Return (X, Y) of the center of cell containing provided text 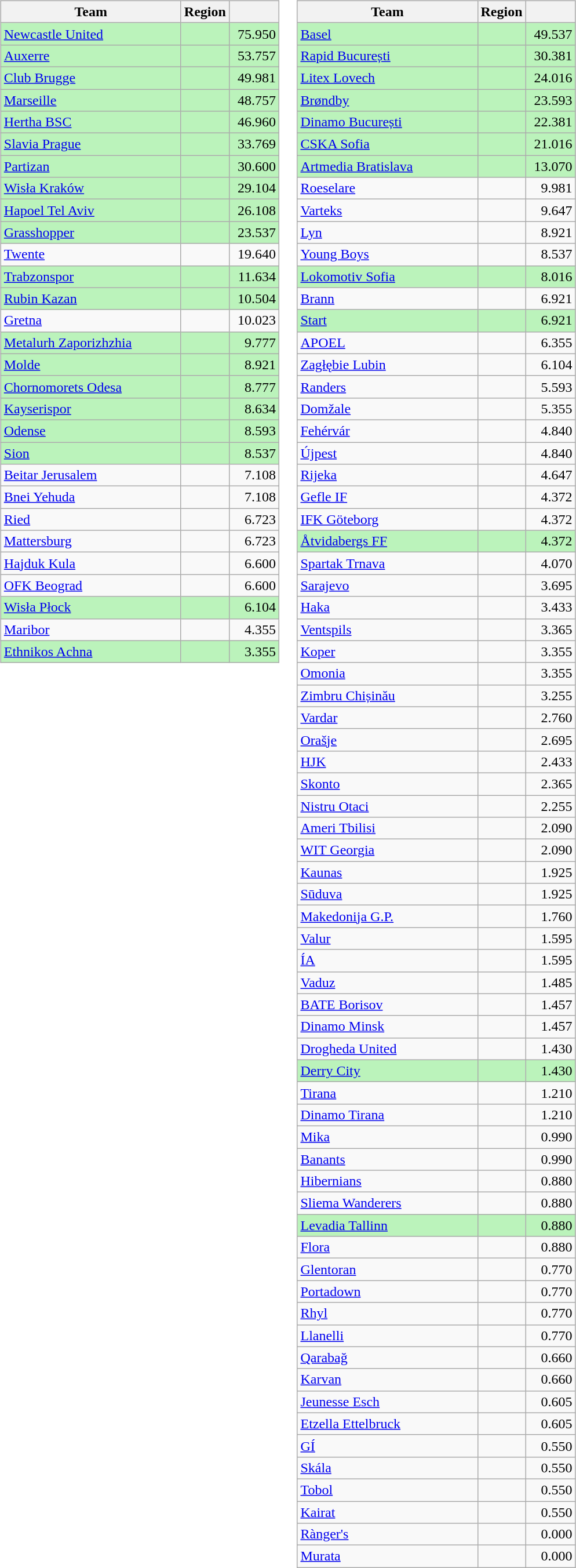
30.600 (254, 166)
Llanelli (387, 1336)
Ameri Tbilisi (387, 828)
Artmedia Bratislava (387, 166)
Twente (90, 254)
Levadia Tallinn (387, 1225)
Banants (387, 1159)
23.593 (551, 100)
Litex Lovech (387, 78)
26.108 (254, 210)
2.255 (551, 806)
Sūduva (387, 894)
Auxerre (90, 56)
6.355 (551, 343)
Wisła Płock (90, 607)
Club Brugge (90, 78)
Hertha BSC (90, 122)
Bnei Yehuda (90, 497)
Brøndby (387, 100)
BATE Borisov (387, 1005)
Metalurh Zaporizhzhia (90, 343)
CSKA Sofia (387, 144)
IFK Göteborg (387, 519)
48.757 (254, 100)
49.537 (551, 34)
Glentoran (387, 1269)
2.365 (551, 784)
Lyn (387, 232)
Dinamo Minsk (387, 1027)
Marseille (90, 100)
Beitar Jerusalem (90, 475)
Hapoel Tel Aviv (90, 210)
ÍA (387, 961)
5.593 (551, 387)
23.537 (254, 232)
Jeunesse Esch (387, 1402)
Ventspils (387, 630)
Vaduz (387, 983)
Rhyl (387, 1314)
Orašje (387, 740)
Skála (387, 1468)
Kairat (387, 1512)
Zimbru Chișinău (387, 696)
Tobol (387, 1490)
3.365 (551, 630)
Rubin Kazan (90, 299)
Tirana (387, 1093)
Újpest (387, 453)
Varteks (387, 210)
10.023 (254, 321)
Gefle IF (387, 497)
Mika (387, 1137)
Derry City (387, 1071)
Kayserispor (90, 409)
4.070 (551, 563)
9.981 (551, 188)
2.433 (551, 762)
Lokomotiv Sofia (387, 277)
2.695 (551, 740)
Zagłębie Lubin (387, 365)
Nistru Otaci (387, 806)
Chornomorets Odesa (90, 387)
Young Boys (387, 254)
GÍ (387, 1446)
10.504 (254, 299)
OFK Beograd (90, 585)
Dinamo Tirana (387, 1115)
Qarabağ (387, 1358)
46.960 (254, 122)
Koper (387, 652)
8.016 (551, 277)
Molde (90, 365)
Portadown (387, 1291)
Spartak Trnava (387, 563)
1.760 (551, 916)
Etzella Ettelbruck (387, 1424)
Trabzonspor (90, 277)
3.255 (551, 696)
Sliema Wanderers (387, 1203)
Maribor (90, 630)
Valur (387, 938)
Drogheda United (387, 1049)
Murata (387, 1556)
22.381 (551, 122)
Hibernians (387, 1181)
Makedonija G.P. (387, 916)
Omonia (387, 674)
21.016 (551, 144)
APOEL (387, 343)
Sion (90, 453)
Mattersburg (90, 541)
Slavia Prague (90, 144)
Skonto (387, 784)
Åtvidabergs FF (387, 541)
Kaunas (387, 872)
30.381 (551, 56)
19.640 (254, 254)
Randers (387, 387)
Start (387, 321)
9.777 (254, 343)
4.355 (254, 630)
8.777 (254, 387)
Karvan (387, 1380)
5.355 (551, 409)
Wisła Kraków (90, 188)
53.757 (254, 56)
8.593 (254, 431)
29.104 (254, 188)
Rànger's (387, 1534)
9.647 (551, 210)
Brann (387, 299)
33.769 (254, 144)
Grasshopper (90, 232)
HJK (387, 762)
Gretna (90, 321)
Haka (387, 607)
11.634 (254, 277)
24.016 (551, 78)
4.647 (551, 475)
3.695 (551, 585)
1.485 (551, 983)
Partizan (90, 166)
Rijeka (387, 475)
49.981 (254, 78)
Dinamo București (387, 122)
Rapid București (387, 56)
75.950 (254, 34)
Ethnikos Achna (90, 652)
3.433 (551, 607)
Newcastle United (90, 34)
Fehérvár (387, 431)
Sarajevo (387, 585)
Domžale (387, 409)
Odense (90, 431)
Roeselare (387, 188)
2.760 (551, 718)
Vardar (387, 718)
13.070 (551, 166)
8.634 (254, 409)
WIT Georgia (387, 850)
Ried (90, 519)
Basel (387, 34)
Flora (387, 1247)
Hajduk Kula (90, 563)
